Locate the cell with the specified text and output its [X, Y] center coordinate. 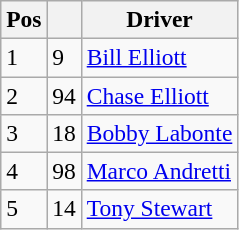
2 [24, 95]
1 [24, 57]
Bill Elliott [159, 57]
98 [64, 171]
Driver [159, 19]
94 [64, 95]
Pos [24, 19]
Tony Stewart [159, 209]
3 [24, 133]
4 [24, 171]
5 [24, 209]
14 [64, 209]
Marco Andretti [159, 171]
Bobby Labonte [159, 133]
9 [64, 57]
Chase Elliott [159, 95]
18 [64, 133]
